Output the [X, Y] coordinate of the center of the cell containing the given text.  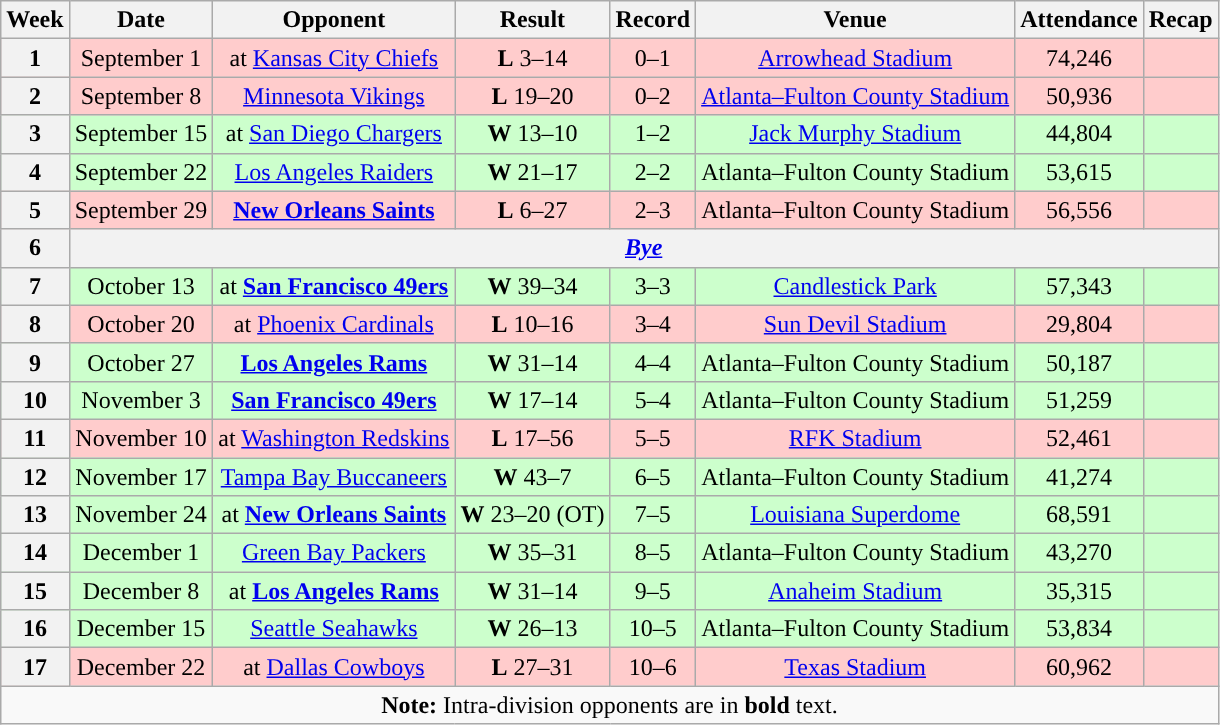
10 [35, 400]
at Washington Redskins [334, 438]
14 [35, 553]
0–2 [653, 96]
Venue [856, 20]
29,804 [1079, 324]
15 [35, 591]
W 43–7 [532, 477]
4–4 [653, 362]
Green Bay Packers [334, 553]
5 [35, 210]
11 [35, 438]
W 13–10 [532, 134]
Texas Stadium [856, 667]
W 23–20 (OT) [532, 515]
L 27–31 [532, 667]
7–5 [653, 515]
51,259 [1079, 400]
52,461 [1079, 438]
5–5 [653, 438]
6–5 [653, 477]
60,962 [1079, 667]
Note: Intra-division opponents are in bold text. [610, 705]
68,591 [1079, 515]
0–1 [653, 58]
L 3–14 [532, 58]
9 [35, 362]
1 [35, 58]
December 1 [141, 553]
Seattle Seahawks [334, 629]
3 [35, 134]
at San Francisco 49ers [334, 286]
W 21–17 [532, 172]
8 [35, 324]
W 39–34 [532, 286]
35,315 [1079, 591]
Minnesota Vikings [334, 96]
Sun Devil Stadium [856, 324]
September 22 [141, 172]
at Dallas Cowboys [334, 667]
17 [35, 667]
at Los Angeles Rams [334, 591]
Jack Murphy Stadium [856, 134]
RFK Stadium [856, 438]
L 10–16 [532, 324]
3–3 [653, 286]
4 [35, 172]
5–4 [653, 400]
Attendance [1079, 20]
Bye [644, 248]
New Orleans Saints [334, 210]
October 20 [141, 324]
2–2 [653, 172]
November 3 [141, 400]
Date [141, 20]
2 [35, 96]
Recap [1180, 20]
November 10 [141, 438]
74,246 [1079, 58]
San Francisco 49ers [334, 400]
W 35–31 [532, 553]
L 19–20 [532, 96]
Week [35, 20]
12 [35, 477]
Opponent [334, 20]
December 8 [141, 591]
at San Diego Chargers [334, 134]
September 8 [141, 96]
50,187 [1079, 362]
44,804 [1079, 134]
41,274 [1079, 477]
10–5 [653, 629]
6 [35, 248]
November 17 [141, 477]
13 [35, 515]
Anaheim Stadium [856, 591]
43,270 [1079, 553]
September 29 [141, 210]
Result [532, 20]
L 6–27 [532, 210]
October 13 [141, 286]
7 [35, 286]
10–6 [653, 667]
50,936 [1079, 96]
December 15 [141, 629]
W 17–14 [532, 400]
L 17–56 [532, 438]
2–3 [653, 210]
53,615 [1079, 172]
December 22 [141, 667]
Los Angeles Rams [334, 362]
Tampa Bay Buccaneers [334, 477]
at New Orleans Saints [334, 515]
Los Angeles Raiders [334, 172]
56,556 [1079, 210]
16 [35, 629]
Louisiana Superdome [856, 515]
September 15 [141, 134]
at Kansas City Chiefs [334, 58]
3–4 [653, 324]
October 27 [141, 362]
September 1 [141, 58]
Arrowhead Stadium [856, 58]
W 26–13 [532, 629]
at Phoenix Cardinals [334, 324]
53,834 [1079, 629]
1–2 [653, 134]
Candlestick Park [856, 286]
November 24 [141, 515]
9–5 [653, 591]
57,343 [1079, 286]
Record [653, 20]
8–5 [653, 553]
